Locate the cell with the specified text and output its [X, Y] center coordinate. 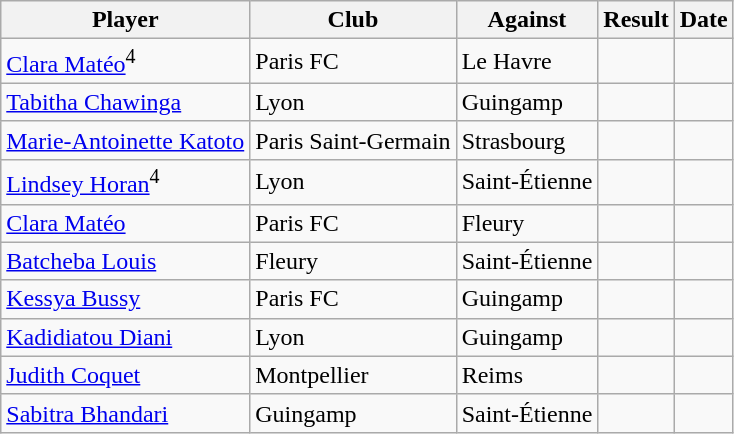
Batcheba Louis [126, 261]
Le Havre [527, 62]
Against [527, 20]
Kadidiatou Diani [126, 337]
Reims [527, 375]
Tabitha Chawinga [126, 102]
Sabitra Bhandari [126, 413]
Clara Matéo4 [126, 62]
Player [126, 20]
Montpellier [353, 375]
Judith Coquet [126, 375]
Date [704, 20]
Lindsey Horan4 [126, 182]
Paris Saint-Germain [353, 140]
Kessya Bussy [126, 299]
Strasbourg [527, 140]
Marie-Antoinette Katoto [126, 140]
Club [353, 20]
Result [636, 20]
Clara Matéo [126, 223]
